Extract the (x, y) coordinate from the center of the cell holding the provided text.  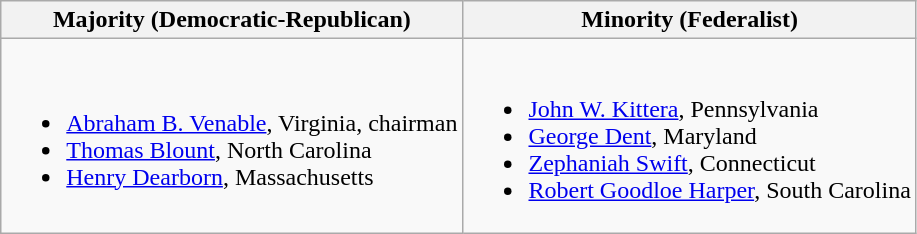
Majority (Democratic-Republican) (232, 20)
Abraham B. Venable, Virginia, chairmanThomas Blount, North CarolinaHenry Dearborn, Massachusetts (232, 136)
John W. Kittera, PennsylvaniaGeorge Dent, MarylandZephaniah Swift, ConnecticutRobert Goodloe Harper, South Carolina (690, 136)
Minority (Federalist) (690, 20)
